Return [X, Y] of the center of cell containing provided text 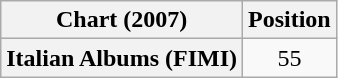
Chart (2007) [122, 20]
55 [290, 58]
Position [290, 20]
Italian Albums (FIMI) [122, 58]
